Detect which cell encompasses the target text, then output its [X, Y] center coordinate. 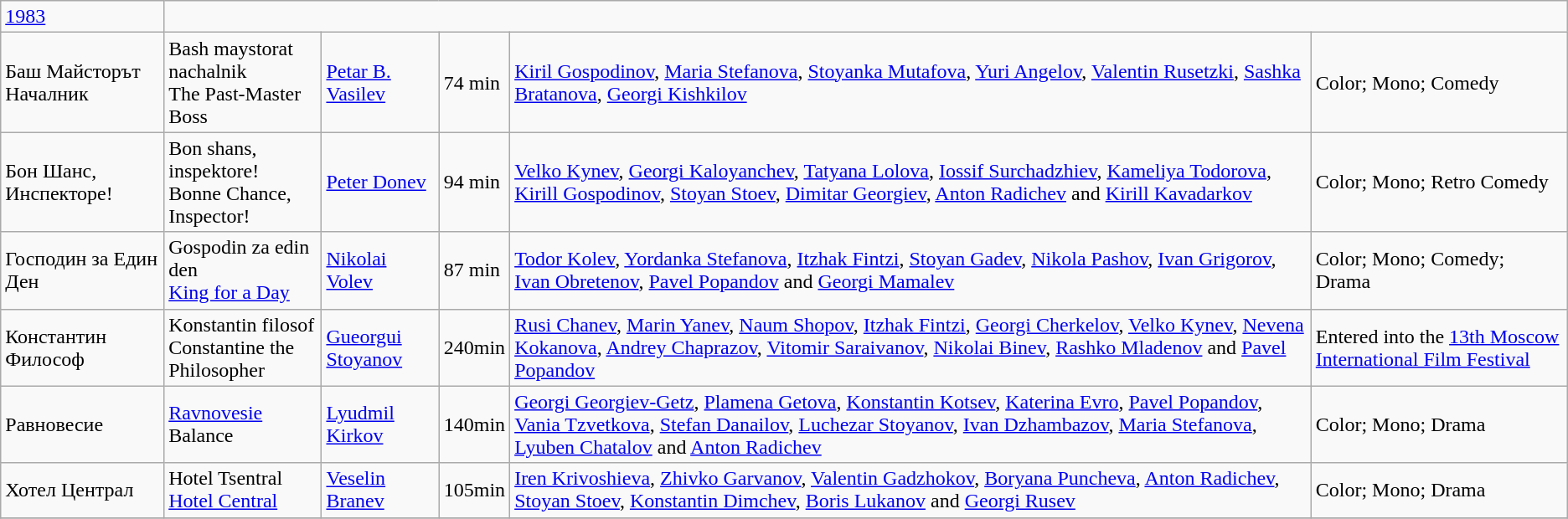
Nikolai Volev [380, 270]
RavnovesieBalance [243, 424]
Hotel TsentralHotel Central [243, 491]
Peter Donev [380, 182]
Color; Mono; Comedy [1439, 82]
Bon shans, inspektore!Bonne Chance, Inspector! [243, 182]
Konstantin filosofConstantine the Philosopher [243, 347]
Kiril Gospodinov, Maria Stefanova, Stoyanka Mutafova, Yuri Angelov, Valentin Rusetzki, Sashka Bratanova, Georgi Kishkilov [911, 82]
Petar B. Vasilev [380, 82]
140min [474, 424]
94 min [474, 182]
Равновесие [82, 424]
240min [474, 347]
Константин Философ [82, 347]
74 min [474, 82]
Color; Mono; Retro Comedy [1439, 182]
Entered into the 13th Moscow International Film Festival [1439, 347]
Gueorgui Stoyanov [380, 347]
Veselin Branev [380, 491]
87 min [474, 270]
Todor Kolev, Yordanka Stefanova, Itzhak Fintzi, Stoyan Gadev, Nikola Pashov, Ivan Grigorov, Ivan Obretenov, Pavel Popandov and Georgi Mamalev [911, 270]
Господин за Един Ден [82, 270]
105min [474, 491]
Бон Шанс, Инспекторе! [82, 182]
1983 [82, 17]
Gospodin za edin denKing for a Day [243, 270]
Lyudmil Kirkov [380, 424]
Color; Mono; Comedy; Drama [1439, 270]
Хотел Централ [82, 491]
Баш Майсторът Началник [82, 82]
Bash maystorat nachalnikThe Past-Master Boss [243, 82]
